Return the [x, y] coordinate for the center point of the cell that contains the specified text.  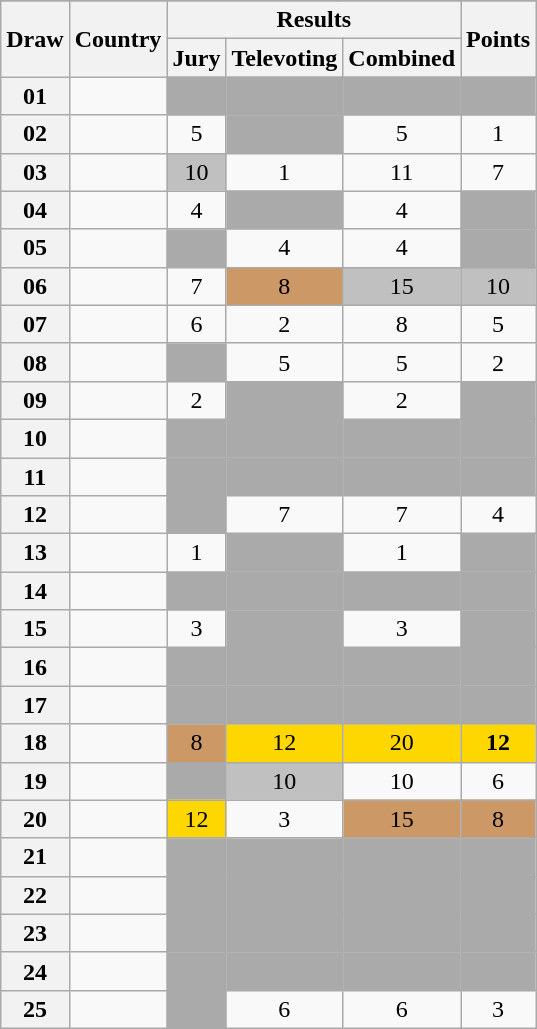
14 [35, 591]
09 [35, 400]
02 [35, 134]
19 [35, 781]
Draw [35, 39]
07 [35, 324]
25 [35, 1009]
08 [35, 362]
Combined [402, 58]
Country [118, 39]
Results [314, 20]
04 [35, 210]
21 [35, 857]
13 [35, 553]
05 [35, 248]
16 [35, 667]
06 [35, 286]
22 [35, 895]
Jury [196, 58]
Points [498, 39]
Televoting [284, 58]
24 [35, 971]
18 [35, 743]
23 [35, 933]
17 [35, 705]
03 [35, 172]
01 [35, 96]
